Extract the (x, y) coordinate from the center of the cell holding the provided text.  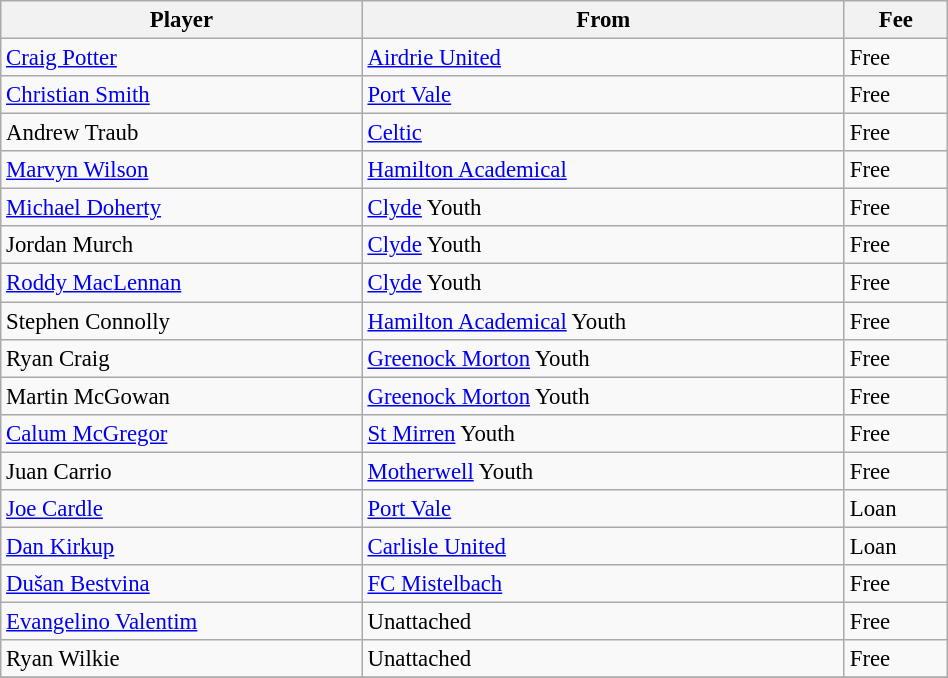
Ryan Craig (182, 358)
Carlisle United (603, 546)
Ryan Wilkie (182, 659)
Craig Potter (182, 58)
Juan Carrio (182, 471)
Fee (896, 20)
Celtic (603, 133)
Joe Cardle (182, 509)
Marvyn Wilson (182, 170)
Stephen Connolly (182, 321)
Player (182, 20)
Evangelino Valentim (182, 621)
Dan Kirkup (182, 546)
Andrew Traub (182, 133)
Motherwell Youth (603, 471)
Calum McGregor (182, 433)
Jordan Murch (182, 245)
Roddy MacLennan (182, 283)
Airdrie United (603, 58)
Martin McGowan (182, 396)
Dušan Bestvina (182, 584)
Hamilton Academical (603, 170)
Christian Smith (182, 95)
St Mirren Youth (603, 433)
Hamilton Academical Youth (603, 321)
From (603, 20)
FC Mistelbach (603, 584)
Michael Doherty (182, 208)
